From the cell containing the given text, extract its center point as (x, y) coordinate. 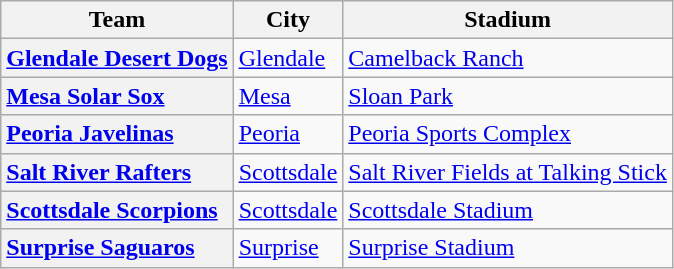
Scottsdale Stadium (508, 210)
Team (117, 20)
City (288, 20)
Camelback Ranch (508, 58)
Salt River Rafters (117, 172)
Glendale (288, 58)
Stadium (508, 20)
Peoria (288, 134)
Salt River Fields at Talking Stick (508, 172)
Scottsdale Scorpions (117, 210)
Mesa Solar Sox (117, 96)
Sloan Park (508, 96)
Mesa (288, 96)
Peoria Javelinas (117, 134)
Surprise Saguaros (117, 248)
Glendale Desert Dogs (117, 58)
Surprise Stadium (508, 248)
Surprise (288, 248)
Peoria Sports Complex (508, 134)
